Return the [X, Y] coordinate for the center point of the cell that contains the specified text.  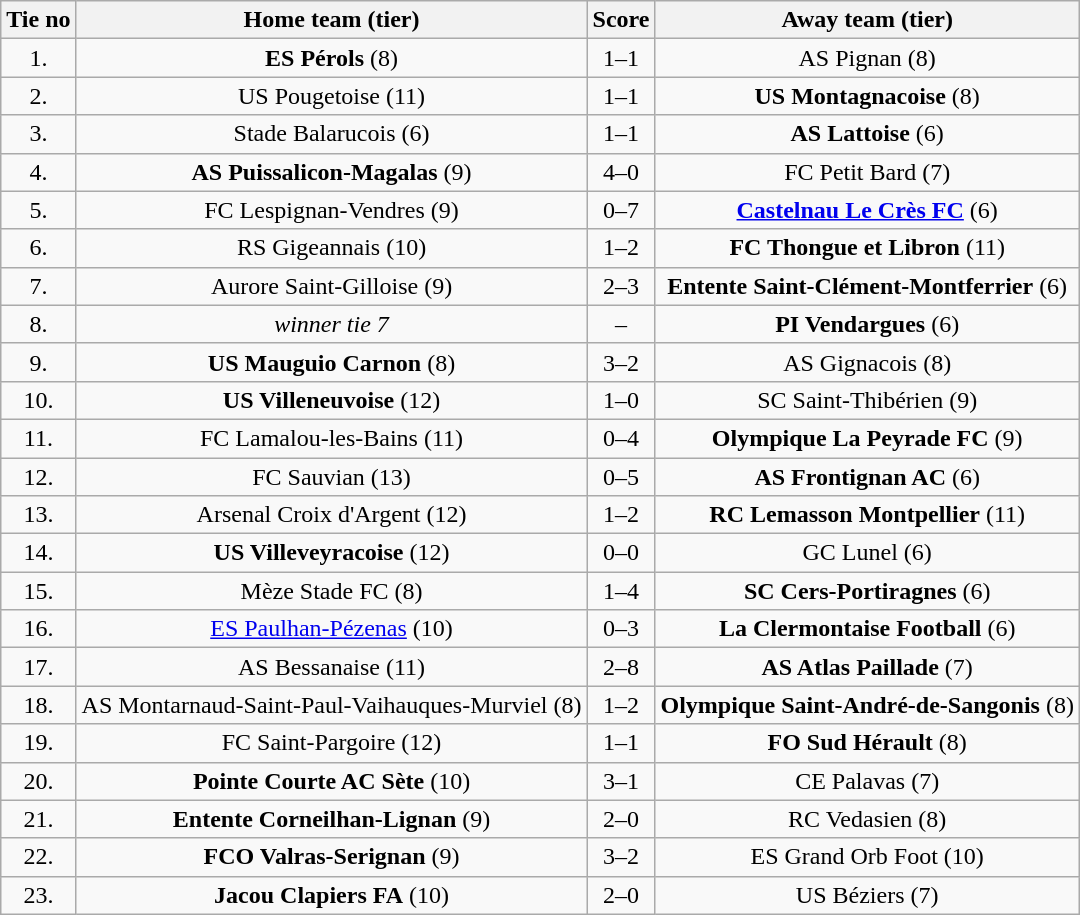
Pointe Courte AC Sète (10) [332, 781]
Stade Balarucois (6) [332, 134]
7. [38, 286]
US Montagnacoise (8) [867, 96]
ES Grand Orb Foot (10) [867, 857]
15. [38, 591]
– [621, 324]
US Villeveyracoise (12) [332, 553]
Castelnau Le Crès FC (6) [867, 210]
Score [621, 20]
5. [38, 210]
Tie no [38, 20]
RS Gigeannais (10) [332, 248]
1–4 [621, 591]
19. [38, 743]
Olympique Saint-André-de-Sangonis (8) [867, 705]
2–8 [621, 667]
FCO Valras-Serignan (9) [332, 857]
US Villeneuvoise (12) [332, 400]
4–0 [621, 172]
AS Atlas Paillade (7) [867, 667]
0–3 [621, 629]
US Mauguio Carnon (8) [332, 362]
1. [38, 58]
ES Pérols (8) [332, 58]
FC Petit Bard (7) [867, 172]
21. [38, 819]
2. [38, 96]
9. [38, 362]
3. [38, 134]
RC Vedasien (8) [867, 819]
16. [38, 629]
Jacou Clapiers FA (10) [332, 895]
FC Lamalou-les-Bains (11) [332, 438]
PI Vendargues (6) [867, 324]
AS Frontignan AC (6) [867, 477]
ES Paulhan-Pézenas (10) [332, 629]
0–7 [621, 210]
0–0 [621, 553]
17. [38, 667]
Entente Corneilhan-Lignan (9) [332, 819]
FO Sud Hérault (8) [867, 743]
2–3 [621, 286]
FC Sauvian (13) [332, 477]
3–1 [621, 781]
AS Puissalicon-Magalas (9) [332, 172]
Aurore Saint-Gilloise (9) [332, 286]
La Clermontaise Football (6) [867, 629]
SC Saint-Thibérien (9) [867, 400]
AS Gignacois (8) [867, 362]
Mèze Stade FC (8) [332, 591]
0–5 [621, 477]
4. [38, 172]
AS Lattoise (6) [867, 134]
12. [38, 477]
CE Palavas (7) [867, 781]
0–4 [621, 438]
US Béziers (7) [867, 895]
13. [38, 515]
US Pougetoise (11) [332, 96]
23. [38, 895]
Home team (tier) [332, 20]
Arsenal Croix d'Argent (12) [332, 515]
1–0 [621, 400]
22. [38, 857]
SC Cers-Portiragnes (6) [867, 591]
FC Lespignan-Vendres (9) [332, 210]
AS Pignan (8) [867, 58]
RC Lemasson Montpellier (11) [867, 515]
8. [38, 324]
Away team (tier) [867, 20]
FC Thongue et Libron (11) [867, 248]
Olympique La Peyrade FC (9) [867, 438]
10. [38, 400]
14. [38, 553]
18. [38, 705]
AS Montarnaud-Saint-Paul-Vaihauques-Murviel (8) [332, 705]
Entente Saint-Clément-Montferrier (6) [867, 286]
6. [38, 248]
AS Bessanaise (11) [332, 667]
winner tie 7 [332, 324]
GC Lunel (6) [867, 553]
20. [38, 781]
11. [38, 438]
FC Saint-Pargoire (12) [332, 743]
